For the text-containing cell, return its midpoint in (X, Y) coordinate format. 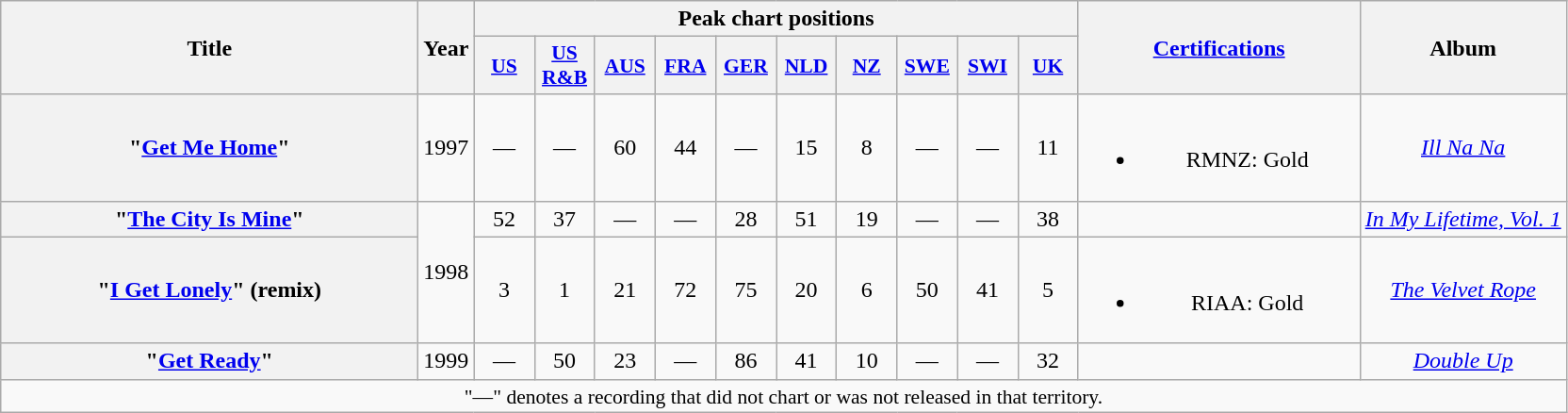
Double Up (1462, 361)
Year (447, 47)
3 (504, 290)
28 (745, 219)
1 (564, 290)
FRA (685, 66)
NZ (867, 66)
UK (1048, 66)
SWI (988, 66)
15 (807, 147)
32 (1048, 361)
8 (867, 147)
10 (867, 361)
Ill Na Na (1462, 147)
"Get Ready" (209, 361)
19 (867, 219)
RIAA: Gold (1219, 290)
1998 (447, 272)
Album (1462, 47)
AUS (625, 66)
Peak chart positions (776, 19)
NLD (807, 66)
6 (867, 290)
75 (745, 290)
51 (807, 219)
1997 (447, 147)
5 (1048, 290)
1999 (447, 361)
Title (209, 47)
USR&B (564, 66)
"I Get Lonely" (remix) (209, 290)
11 (1048, 147)
SWE (927, 66)
86 (745, 361)
44 (685, 147)
37 (564, 219)
"—" denotes a recording that did not chart or was not released in that territory. (784, 396)
In My Lifetime, Vol. 1 (1462, 219)
20 (807, 290)
72 (685, 290)
RMNZ: Gold (1219, 147)
52 (504, 219)
GER (745, 66)
60 (625, 147)
23 (625, 361)
Certifications (1219, 47)
21 (625, 290)
38 (1048, 219)
"The City Is Mine" (209, 219)
"Get Me Home" (209, 147)
The Velvet Rope (1462, 290)
US (504, 66)
